Find where the given text appears and provide that cell's center as (X, Y) coordinate. 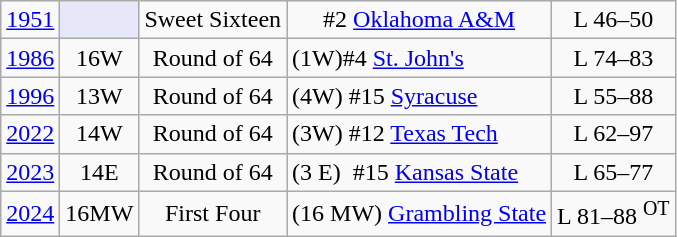
First Four (213, 214)
Sweet Sixteen (213, 20)
16MW (100, 214)
2022 (30, 134)
13W (100, 96)
L 46–50 (614, 20)
2024 (30, 214)
1951 (30, 20)
14E (100, 172)
14W (100, 134)
2023 (30, 172)
1986 (30, 58)
L 74–83 (614, 58)
(1W)#4 St. John's (420, 58)
L 65–77 (614, 172)
L 81–88 OT (614, 214)
#2 Oklahoma A&M (420, 20)
(3 E) #15 Kansas State (420, 172)
1996 (30, 96)
(16 MW) Grambling State (420, 214)
16W (100, 58)
L 55–88 (614, 96)
(3W) #12 Texas Tech (420, 134)
L 62–97 (614, 134)
(4W) #15 Syracuse (420, 96)
